Locate the cell with the specified text and output its [X, Y] center coordinate. 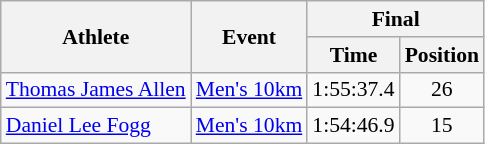
Time [353, 55]
Athlete [96, 36]
Final [396, 19]
1:55:37.4 [353, 90]
26 [442, 90]
Position [442, 55]
15 [442, 126]
Daniel Lee Fogg [96, 126]
Thomas James Allen [96, 90]
Event [250, 36]
1:54:46.9 [353, 126]
